Determine the [X, Y] coordinate at the center of the cell enclosing the given text.  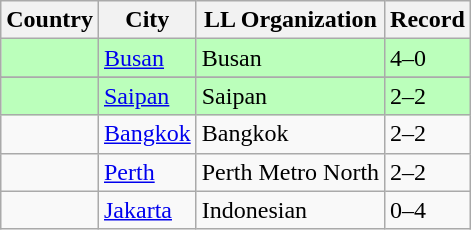
Indonesian [290, 210]
Record [428, 20]
4–0 [428, 58]
0–4 [428, 210]
Country [50, 20]
LL Organization [290, 20]
Perth Metro North [290, 172]
City [147, 20]
Perth [147, 172]
Jakarta [147, 210]
